Find where the given text appears and provide that cell's center as (X, Y) coordinate. 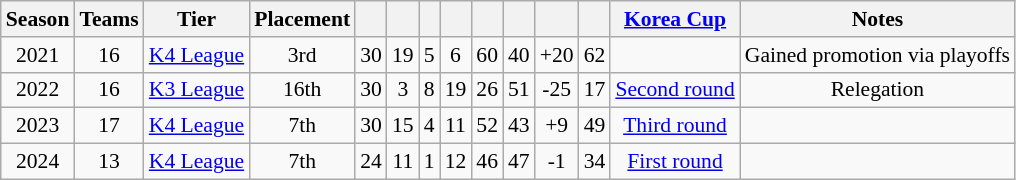
Placement (302, 19)
-1 (557, 162)
Gained promotion via playoffs (878, 55)
5 (430, 55)
2021 (38, 55)
First round (674, 162)
24 (371, 162)
+9 (557, 126)
K3 League (196, 90)
Season (38, 19)
8 (430, 90)
12 (456, 162)
6 (456, 55)
+20 (557, 55)
1 (430, 162)
Relegation (878, 90)
60 (487, 55)
Third round (674, 126)
Tier (196, 19)
Second round (674, 90)
62 (595, 55)
3 (403, 90)
15 (403, 126)
26 (487, 90)
13 (108, 162)
46 (487, 162)
2022 (38, 90)
52 (487, 126)
Korea Cup (674, 19)
-25 (557, 90)
3rd (302, 55)
2024 (38, 162)
40 (519, 55)
49 (595, 126)
2023 (38, 126)
47 (519, 162)
Notes (878, 19)
34 (595, 162)
4 (430, 126)
16th (302, 90)
43 (519, 126)
Teams (108, 19)
51 (519, 90)
